Return the [x, y] coordinate for the center point of the cell that contains the specified text.  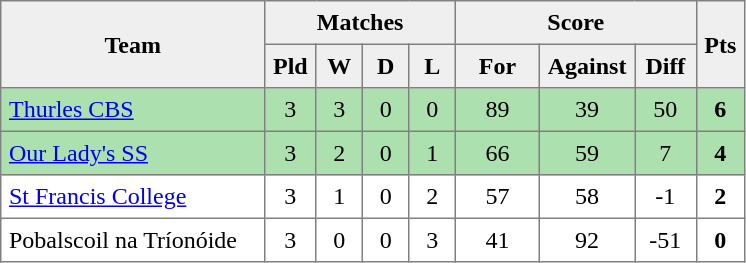
L [432, 66]
D [385, 66]
Our Lady's SS [133, 153]
Diff [666, 66]
39 [586, 110]
7 [666, 153]
59 [586, 153]
For [497, 66]
57 [497, 197]
Score [576, 23]
Pts [720, 44]
-51 [666, 240]
4 [720, 153]
-1 [666, 197]
Matches [360, 23]
66 [497, 153]
Pobalscoil na Tríonóide [133, 240]
50 [666, 110]
Team [133, 44]
6 [720, 110]
41 [497, 240]
92 [586, 240]
St Francis College [133, 197]
Pld [290, 66]
Against [586, 66]
89 [497, 110]
Thurles CBS [133, 110]
W [339, 66]
58 [586, 197]
